Capture the cell that displays the provided text and extract its [X, Y] central coordinate. 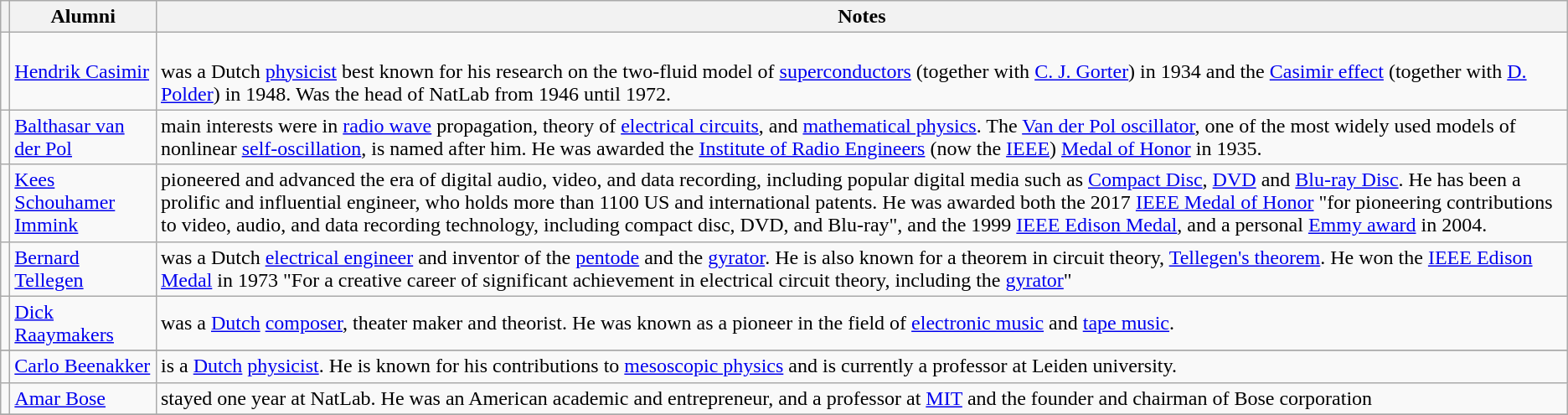
was a Dutch composer, theater maker and theorist. He was known as a pioneer in the field of electronic music and tape music. [861, 324]
Notes [861, 17]
is a Dutch physicist. He is known for his contributions to mesoscopic physics and is currently a professor at Leiden university. [861, 366]
Dick Raaymakers [84, 324]
Hendrik Casimir [84, 71]
Kees Schouhamer Immink [84, 203]
stayed one year at NatLab. He was an American academic and entrepreneur, and a professor at MIT and the founder and chairman of Bose corporation [861, 398]
Alumni [84, 17]
Bernard Tellegen [84, 268]
Amar Bose [84, 398]
Carlo Beenakker [84, 366]
Balthasar van der Pol [84, 137]
